Extract the (X, Y) coordinate from the center of the cell holding the provided text.  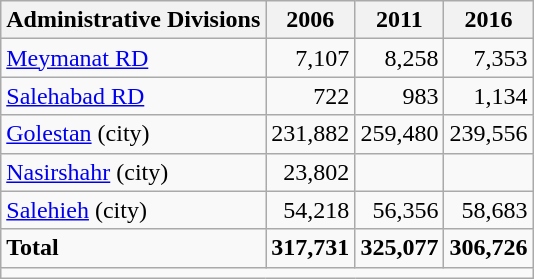
54,218 (310, 210)
23,802 (310, 172)
2006 (310, 20)
8,258 (400, 58)
259,480 (400, 134)
Nasirshahr (city) (134, 172)
7,107 (310, 58)
58,683 (488, 210)
325,077 (400, 248)
Administrative Divisions (134, 20)
1,134 (488, 96)
231,882 (310, 134)
306,726 (488, 248)
2011 (400, 20)
239,556 (488, 134)
Meymanat RD (134, 58)
Total (134, 248)
317,731 (310, 248)
2016 (488, 20)
Golestan (city) (134, 134)
Salehabad RD (134, 96)
722 (310, 96)
983 (400, 96)
7,353 (488, 58)
56,356 (400, 210)
Salehieh (city) (134, 210)
